Determine the (X, Y) coordinate at the center of the cell enclosing the given text.  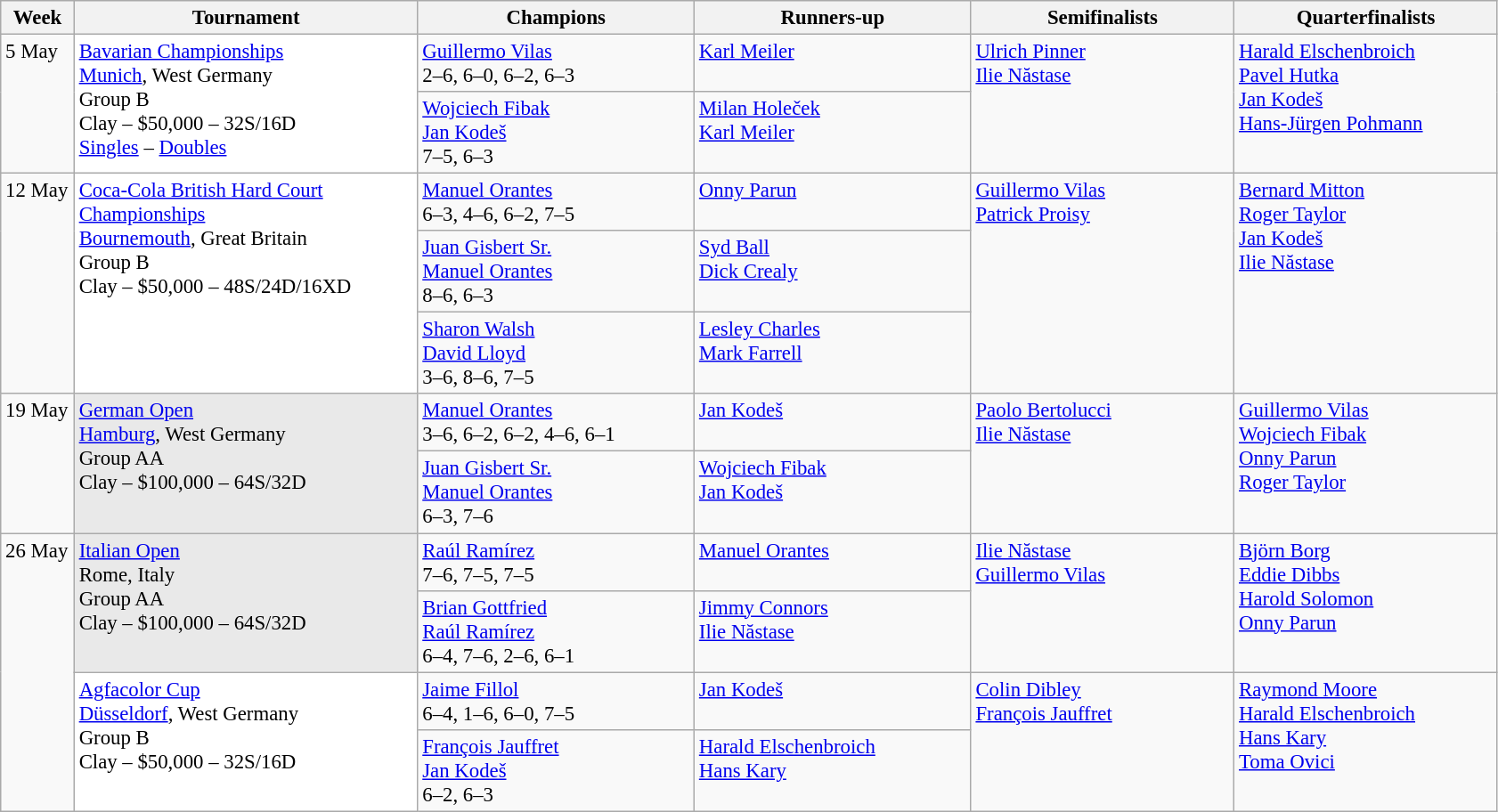
Syd Ball Dick Crealy (834, 272)
12 May (37, 284)
Manuel Orantes 6–3, 4–6, 6–2, 7–5 (556, 203)
Juan Gisbert Sr. Manuel Orantes 8–6, 6–3 (556, 272)
26 May (37, 672)
Quarterfinalists (1366, 18)
Björn Borg Eddie Dibbs Harold Solomon Onny Parun (1366, 603)
Week (37, 18)
Raymond Moore Harald Elschenbroich Hans Kary Toma Ovici (1366, 742)
Guillermo Vilas 2–6, 6–0, 6–2, 6–3 (556, 64)
Ilie Năstase Guillermo Vilas (1103, 603)
Runners-up (834, 18)
Paolo Bertolucci Ilie Năstase (1103, 463)
Brian Gottfried Raúl Ramírez 6–4, 7–6, 2–6, 6–1 (556, 631)
François Jauffret Jan Kodeš 6–2, 6–3 (556, 770)
Tournament (246, 18)
Coca-Cola British Hard Court Championships Bournemouth, Great Britain Group B Clay – $50,000 – 48S/24D/16XD (246, 284)
Lesley Charles Mark Farrell (834, 353)
Raúl Ramírez 7–6, 7–5, 7–5 (556, 563)
Champions (556, 18)
German Open Hamburg, West Germany Group AA Clay – $100,000 – 64S/32D (246, 463)
Italian Open Rome, Italy Group AA Clay – $100,000 – 64S/32D (246, 603)
Wojciech Fibak Jan Kodeš (834, 492)
19 May (37, 463)
Jaime Fillol 6–4, 1–6, 6–0, 7–5 (556, 702)
Juan Gisbert Sr. Manuel Orantes 6–3, 7–6 (556, 492)
Milan Holeček Karl Meiler (834, 133)
Bernard Mitton Roger Taylor Jan Kodeš Ilie Năstase (1366, 284)
Harald Elschenbroich Pavel Hutka Jan Kodeš Hans-Jürgen Pohmann (1366, 104)
Semifinalists (1103, 18)
Wojciech Fibak Jan Kodeš 7–5, 6–3 (556, 133)
Guillermo Vilas Wojciech Fibak Onny Parun Roger Taylor (1366, 463)
Jimmy Connors Ilie Năstase (834, 631)
Onny Parun (834, 203)
Guillermo Vilas Patrick Proisy (1103, 284)
Manuel Orantes 3–6, 6–2, 6–2, 4–6, 6–1 (556, 422)
Sharon Walsh David Lloyd 3–6, 8–6, 7–5 (556, 353)
Manuel Orantes (834, 563)
Colin Dibley François Jauffret (1103, 742)
Harald Elschenbroich Hans Kary (834, 770)
Karl Meiler (834, 64)
5 May (37, 104)
Ulrich Pinner Ilie Năstase (1103, 104)
Agfacolor Cup Düsseldorf, West Germany Group B Clay – $50,000 – 32S/16D (246, 742)
Bavarian Championships Munich, West Germany Group B Clay – $50,000 – 32S/16D Singles – Doubles (246, 104)
